Locate the cell with the specified text and output its [x, y] center coordinate. 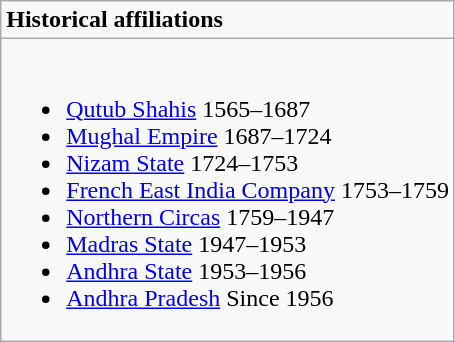
Historical affiliations [228, 20]
